Detect which cell encompasses the target text, then output its (X, Y) center coordinate. 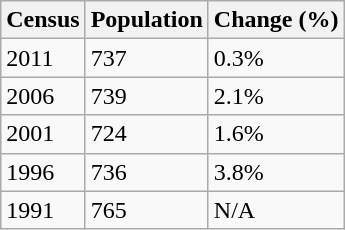
2001 (43, 134)
2011 (43, 58)
1.6% (276, 134)
2.1% (276, 96)
N/A (276, 210)
3.8% (276, 172)
765 (146, 210)
0.3% (276, 58)
Population (146, 20)
2006 (43, 96)
1996 (43, 172)
736 (146, 172)
739 (146, 96)
Change (%) (276, 20)
737 (146, 58)
Census (43, 20)
1991 (43, 210)
724 (146, 134)
